Search for the cell housing the specified text and yield its [x, y] center coordinate. 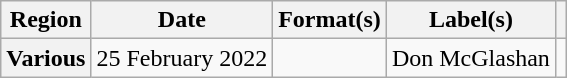
25 February 2022 [182, 58]
Format(s) [330, 20]
Label(s) [470, 20]
Region [46, 20]
Don McGlashan [470, 58]
Date [182, 20]
Various [46, 58]
